Pinpoint the cell where the given text exists, returning its [X, Y] midpoint coordinate. 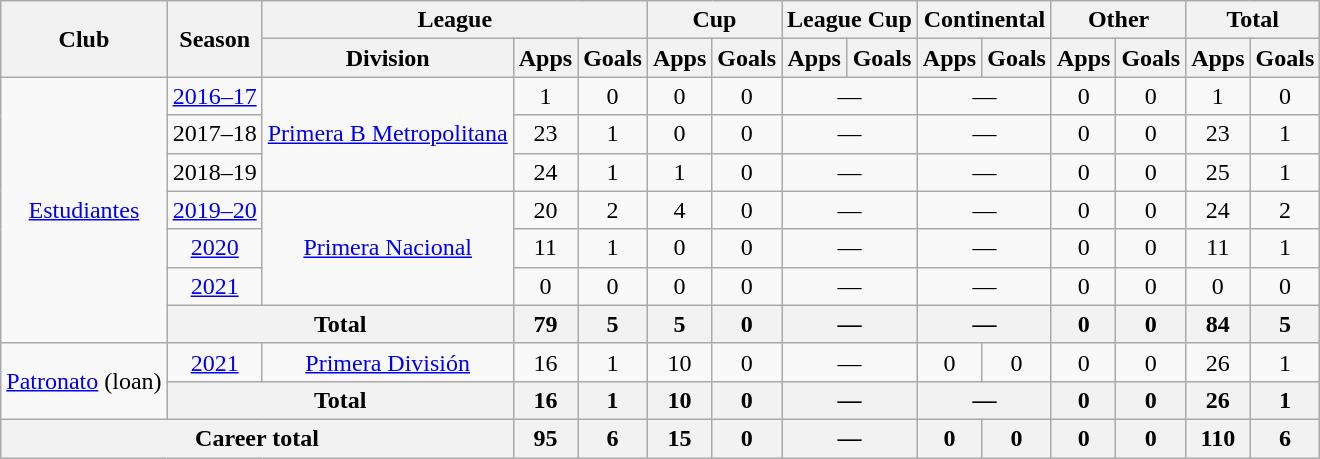
League [454, 20]
Estudiantes [84, 210]
2016–17 [214, 96]
2017–18 [214, 134]
Career total [257, 438]
20 [545, 210]
Primera B Metropolitana [388, 134]
110 [1218, 438]
Primera Nacional [388, 248]
25 [1218, 172]
League Cup [850, 20]
Division [388, 58]
79 [545, 324]
Cup [714, 20]
2019–20 [214, 210]
2018–19 [214, 172]
2020 [214, 248]
Continental [984, 20]
Primera División [388, 362]
84 [1218, 324]
Club [84, 39]
Patronato (loan) [84, 381]
Other [1118, 20]
95 [545, 438]
4 [679, 210]
Season [214, 39]
15 [679, 438]
